From the cell containing the given text, extract its center point as [x, y] coordinate. 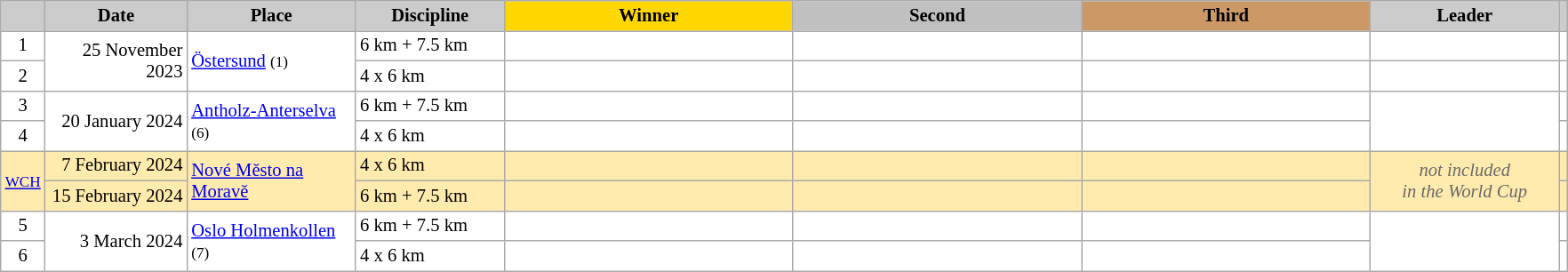
Nové Město na Moravě [271, 180]
Oslo Holmenkollen (7) [271, 241]
1 [23, 45]
Östersund (1) [271, 60]
3 March 2024 [116, 241]
7 February 2024 [116, 165]
3 [23, 106]
6 [23, 255]
Antholz-Anterselva (6) [271, 121]
20 January 2024 [116, 121]
15 February 2024 [116, 196]
2 [23, 76]
4 [23, 136]
not includedin the World Cup [1465, 180]
5 [23, 226]
Place [271, 15]
WCH [23, 180]
Leader [1465, 15]
Third [1227, 15]
Winner [649, 15]
Date [116, 15]
25 November 2023 [116, 60]
Second [937, 15]
Discipline [430, 15]
